Locate the cell with the specified text and output its [X, Y] center coordinate. 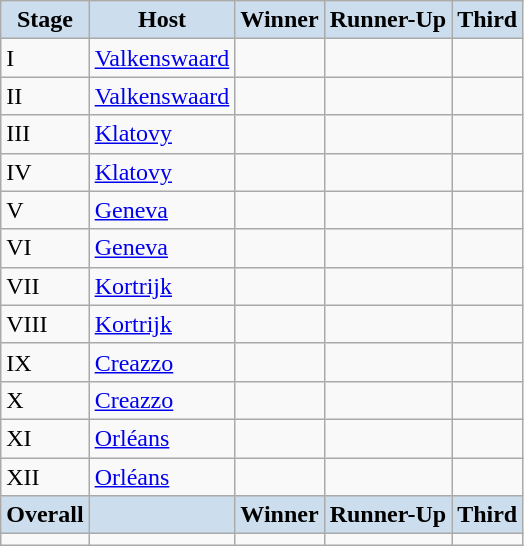
IX [45, 362]
XI [45, 438]
Host [162, 20]
I [45, 58]
VIII [45, 324]
IV [45, 172]
V [45, 210]
Overall [45, 515]
II [45, 96]
VI [45, 248]
VII [45, 286]
III [45, 134]
X [45, 400]
Stage [45, 20]
XII [45, 477]
